Pinpoint the cell where the given text exists, returning its (X, Y) midpoint coordinate. 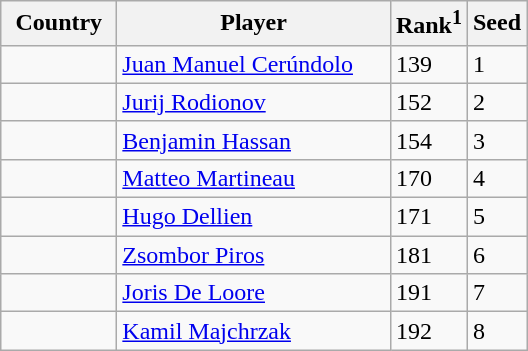
139 (428, 64)
192 (428, 331)
154 (428, 140)
Matteo Martineau (254, 178)
191 (428, 293)
152 (428, 102)
Seed (496, 24)
4 (496, 178)
Benjamin Hassan (254, 140)
181 (428, 255)
7 (496, 293)
Rank1 (428, 24)
Zsombor Piros (254, 255)
2 (496, 102)
8 (496, 331)
6 (496, 255)
5 (496, 217)
1 (496, 64)
Kamil Majchrzak (254, 331)
Country (59, 24)
Jurij Rodionov (254, 102)
Joris De Loore (254, 293)
171 (428, 217)
Player (254, 24)
Hugo Dellien (254, 217)
170 (428, 178)
Juan Manuel Cerúndolo (254, 64)
3 (496, 140)
